Return the (x, y) coordinate for the center point of the cell that contains the specified text.  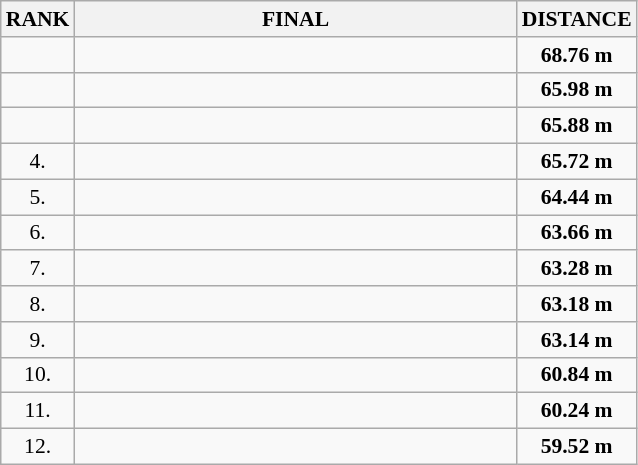
4. (38, 162)
65.98 m (577, 90)
6. (38, 233)
60.24 m (577, 411)
7. (38, 269)
68.76 m (577, 55)
9. (38, 340)
64.44 m (577, 197)
12. (38, 447)
65.72 m (577, 162)
RANK (38, 19)
63.66 m (577, 233)
11. (38, 411)
65.88 m (577, 126)
63.14 m (577, 340)
5. (38, 197)
FINAL (295, 19)
63.28 m (577, 269)
63.18 m (577, 304)
59.52 m (577, 447)
60.84 m (577, 375)
8. (38, 304)
10. (38, 375)
DISTANCE (577, 19)
